Determine the (x, y) coordinate at the center of the cell enclosing the given text.  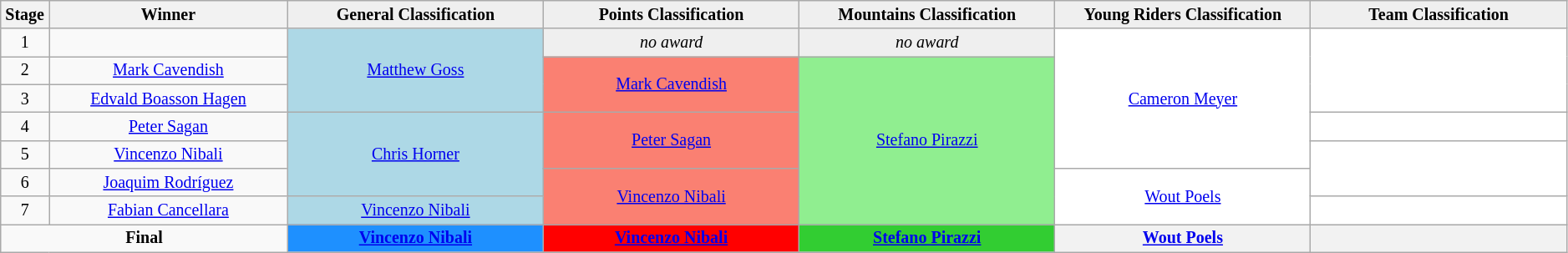
Points Classification (671, 15)
3 (25, 99)
Team Classification (1439, 15)
2 (25, 70)
4 (25, 127)
Final (145, 239)
Winner (169, 15)
Stage (25, 15)
Chris Horner (415, 154)
Matthew Goss (415, 71)
Young Riders Classification (1183, 15)
Mountains Classification (927, 15)
General Classification (415, 15)
Edvald Boasson Hagen (169, 99)
Joaquim Rodríguez (169, 182)
5 (25, 154)
Fabian Cancellara (169, 210)
6 (25, 182)
Cameron Meyer (1183, 99)
7 (25, 210)
1 (25, 43)
